Pinpoint the cell where the given text exists, returning its (x, y) midpoint coordinate. 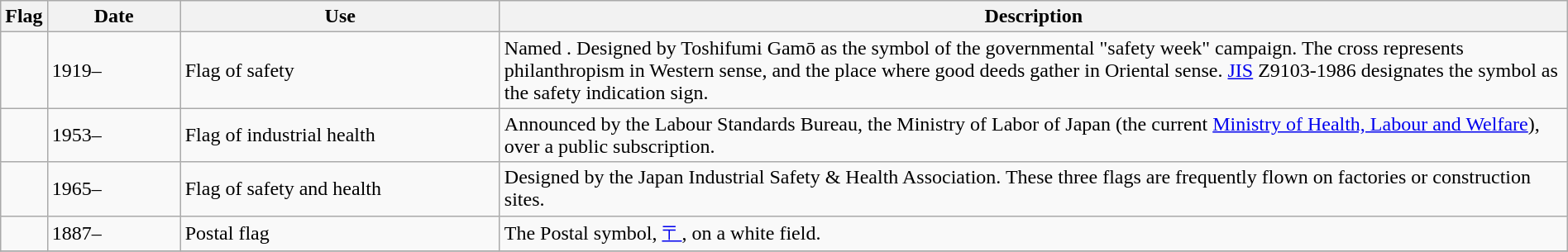
Flag of safety (340, 70)
The Postal symbol, 〒, on a white field. (1034, 233)
1965– (114, 188)
1953– (114, 136)
Flag of safety and health (340, 188)
Use (340, 17)
Flag of industrial health (340, 136)
Postal flag (340, 233)
Description (1034, 17)
Designed by the Japan Industrial Safety & Health Association. These three flags are frequently flown on factories or construction sites. (1034, 188)
1887– (114, 233)
Flag (24, 17)
Date (114, 17)
1919– (114, 70)
